Identify which cell holds the provided text, then report its (x, y) central coordinate. 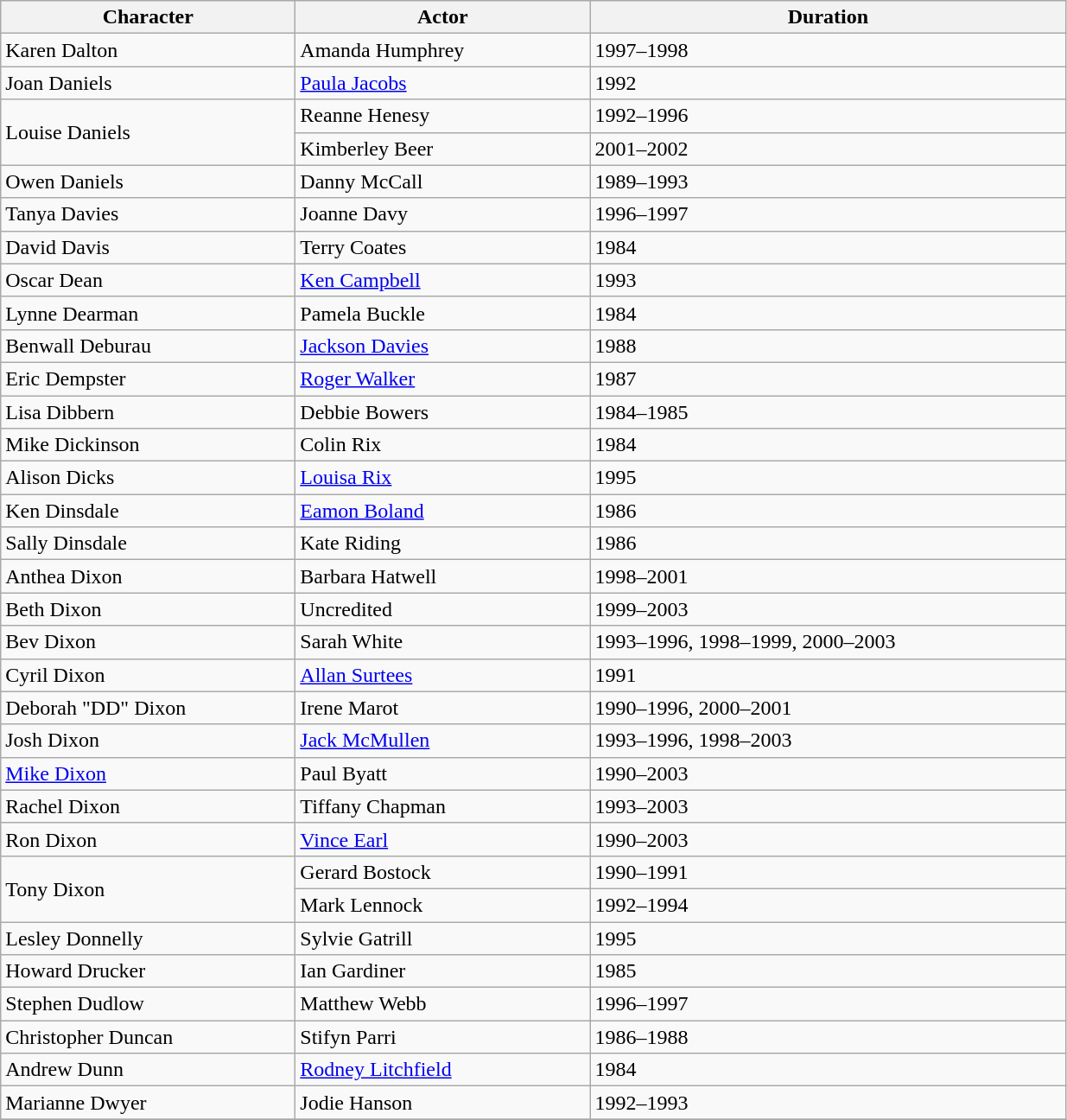
Ron Dixon (149, 839)
1988 (828, 346)
1998–2001 (828, 576)
Colin Rix (442, 445)
Christopher Duncan (149, 1037)
Terry Coates (442, 247)
Allan Surtees (442, 675)
Lesley Donnelly (149, 938)
Rachel Dixon (149, 806)
1993–1996, 1998–2003 (828, 741)
Pamela Buckle (442, 313)
Joan Daniels (149, 83)
1987 (828, 379)
Amanda Humphrey (442, 50)
Oscar Dean (149, 280)
Cyril Dixon (149, 675)
Eric Dempster (149, 379)
Matthew Webb (442, 1004)
Jodie Hanson (442, 1103)
Jack McMullen (442, 741)
Owen Daniels (149, 181)
1992–1996 (828, 116)
Paul Byatt (442, 773)
1999–2003 (828, 609)
Irene Marot (442, 708)
Vince Earl (442, 839)
Stephen Dudlow (149, 1004)
1990–1996, 2000–2001 (828, 708)
1991 (828, 675)
1990–1991 (828, 872)
Sylvie Gatrill (442, 938)
Beth Dixon (149, 609)
Mike Dixon (149, 773)
Actor (442, 17)
Reanne Henesy (442, 116)
Benwall Deburau (149, 346)
Character (149, 17)
Lisa Dibbern (149, 412)
Danny McCall (442, 181)
Barbara Hatwell (442, 576)
Debbie Bowers (442, 412)
1993–1996, 1998–1999, 2000–2003 (828, 642)
Mike Dickinson (149, 445)
Bev Dixon (149, 642)
1985 (828, 971)
Roger Walker (442, 379)
Joanne Davy (442, 214)
Andrew Dunn (149, 1070)
Rodney Litchfield (442, 1070)
Ken Dinsdale (149, 511)
Louise Daniels (149, 132)
Anthea Dixon (149, 576)
1992–1994 (828, 905)
Uncredited (442, 609)
1993 (828, 280)
Alison Dicks (149, 478)
Tony Dixon (149, 888)
Tanya Davies (149, 214)
1986–1988 (828, 1037)
2001–2002 (828, 149)
1993–2003 (828, 806)
Mark Lennock (442, 905)
David Davis (149, 247)
1992 (828, 83)
Sarah White (442, 642)
Josh Dixon (149, 741)
Paula Jacobs (442, 83)
Louisa Rix (442, 478)
Howard Drucker (149, 971)
Stifyn Parri (442, 1037)
Marianne Dwyer (149, 1103)
1984–1985 (828, 412)
Deborah "DD" Dixon (149, 708)
1992–1993 (828, 1103)
Karen Dalton (149, 50)
Kate Riding (442, 544)
Gerard Bostock (442, 872)
Eamon Boland (442, 511)
1989–1993 (828, 181)
Lynne Dearman (149, 313)
Duration (828, 17)
Kimberley Beer (442, 149)
Tiffany Chapman (442, 806)
Ken Campbell (442, 280)
Ian Gardiner (442, 971)
Sally Dinsdale (149, 544)
1997–1998 (828, 50)
Jackson Davies (442, 346)
